Locate the cell with the specified text and output its (x, y) center coordinate. 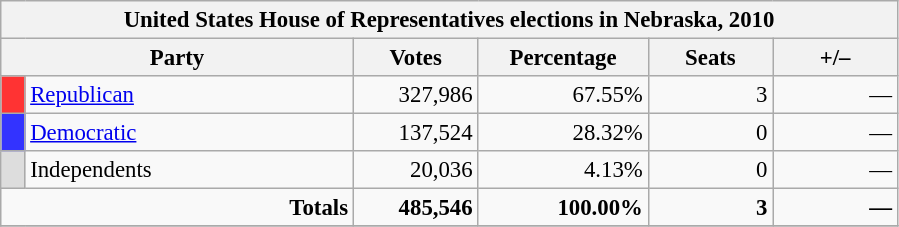
Independents (189, 170)
+/– (836, 58)
327,986 (416, 95)
28.32% (563, 133)
Party (178, 58)
Republican (189, 95)
Votes (416, 58)
20,036 (416, 170)
67.55% (563, 95)
4.13% (563, 170)
United States House of Representatives elections in Nebraska, 2010 (450, 20)
Democratic (189, 133)
100.00% (563, 208)
Percentage (563, 58)
137,524 (416, 133)
485,546 (416, 208)
Totals (178, 208)
Seats (710, 58)
